Capture the cell that displays the provided text and extract its [x, y] central coordinate. 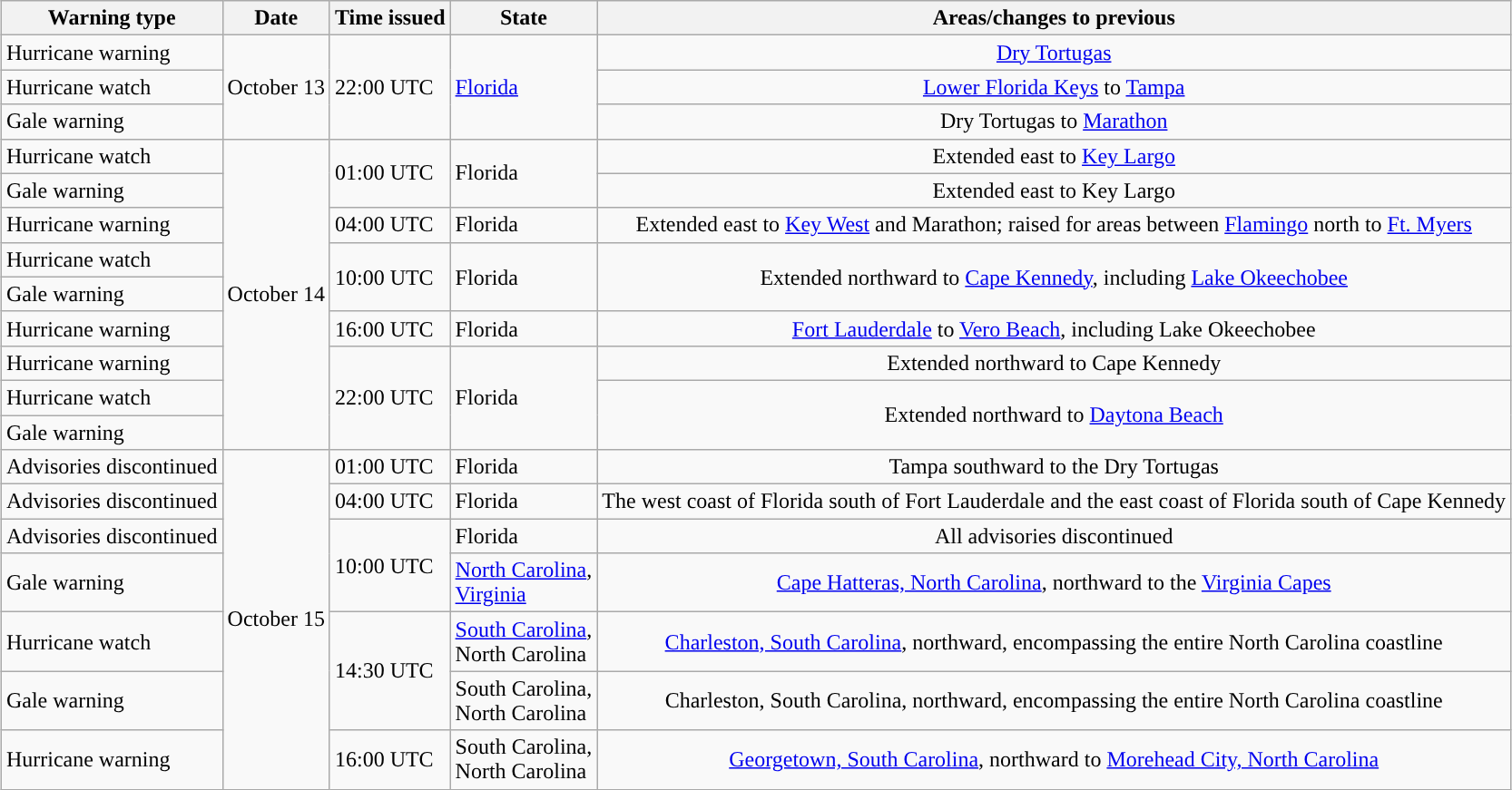
Date [276, 18]
North Carolina,Virginia [524, 582]
Cape Hatteras, North Carolina, northward to the Virginia Capes [1055, 582]
Dry Tortugas to Marathon [1055, 122]
Fort Lauderdale to Vero Beach, including Lake Okeechobee [1055, 328]
Georgetown, South Carolina, northward to Morehead City, North Carolina [1055, 760]
The west coast of Florida south of Fort Lauderdale and the east coast of Florida south of Cape Kennedy [1055, 502]
Tampa southward to the Dry Tortugas [1055, 467]
Lower Florida Keys to Tampa [1055, 87]
Extended northward to Cape Kennedy [1055, 363]
All advisories discontinued [1055, 536]
Dry Tortugas [1055, 53]
Time issued [390, 18]
October 15 [276, 619]
Extended east to Key West and Marathon; raised for areas between Flamingo north to Ft. Myers [1055, 225]
Extended northward to Daytona Beach [1055, 415]
State [524, 18]
14:30 UTC [390, 671]
October 13 [276, 87]
Extended northward to Cape Kennedy, including Lake Okeechobee [1055, 277]
October 14 [276, 294]
Warning type [112, 18]
Areas/changes to previous [1055, 18]
